For the text-containing cell, return its midpoint in [x, y] coordinate format. 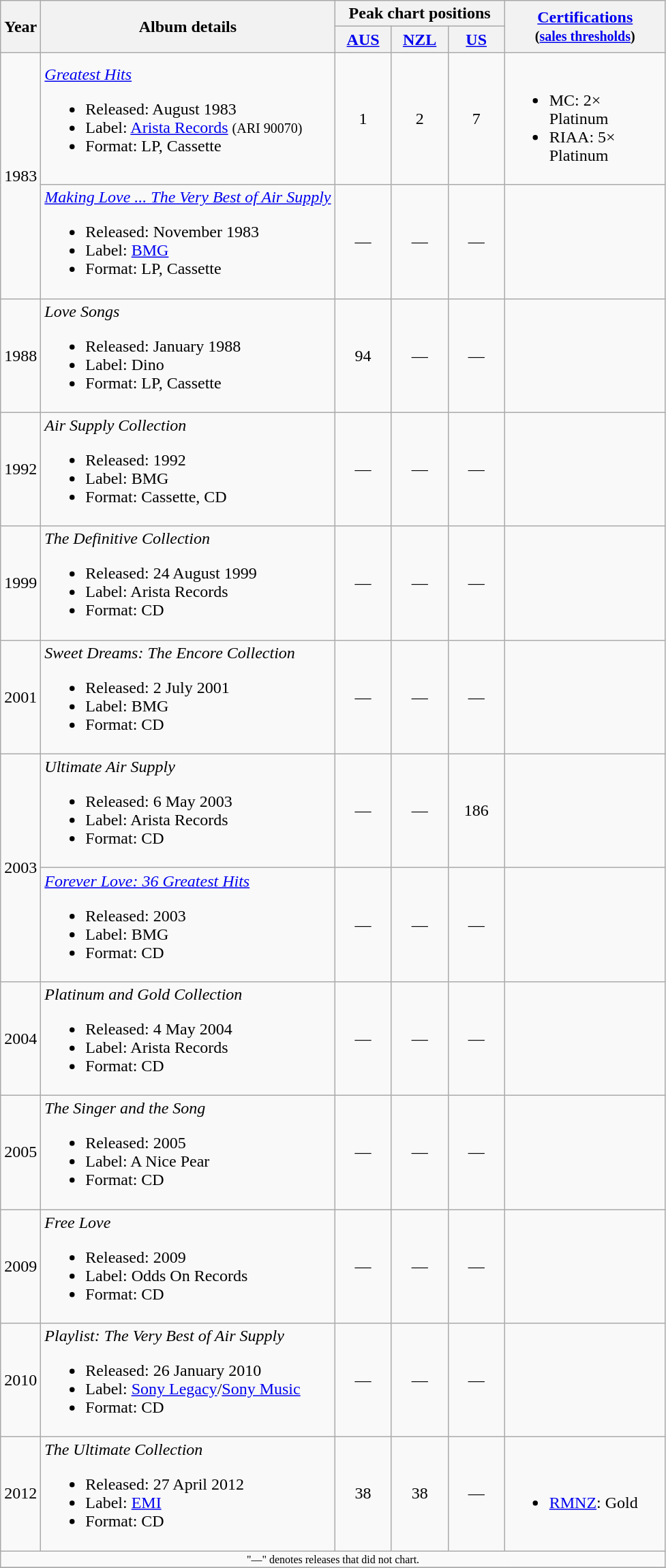
Making Love ... The Very Best of Air SupplyReleased: November 1983Label: BMGFormat: LP, Cassette [188, 241]
1983 [20, 176]
RMNZ: Gold [585, 1494]
2003 [20, 867]
Album details [188, 27]
The Definitive CollectionReleased: 24 August 1999Label: Arista RecordsFormat: CD [188, 583]
2009 [20, 1266]
2004 [20, 1039]
Forever Love: 36 Greatest HitsReleased: 2003Label: BMGFormat: CD [188, 924]
1999 [20, 583]
2010 [20, 1381]
1992 [20, 469]
US [476, 40]
NZL [420, 40]
Certifications(sales thresholds) [585, 27]
1988 [20, 356]
2 [420, 119]
Playlist: The Very Best of Air SupplyReleased: 26 January 2010Label: Sony Legacy/Sony MusicFormat: CD [188, 1381]
94 [363, 356]
2001 [20, 696]
Love SongsReleased: January 1988Label: DinoFormat: LP, Cassette [188, 356]
186 [476, 811]
1 [363, 119]
The Singer and the SongReleased: 2005Label: A Nice PearFormat: CD [188, 1152]
7 [476, 119]
Year [20, 27]
Greatest HitsReleased: August 1983Label: Arista Records (ARI 90070)Format: LP, Cassette [188, 119]
Ultimate Air SupplyReleased: 6 May 2003Label: Arista RecordsFormat: CD [188, 811]
"—" denotes releases that did not chart. [333, 1559]
Sweet Dreams: The Encore CollectionReleased: 2 July 2001Label: BMGFormat: CD [188, 696]
Peak chart positions [420, 14]
Air Supply CollectionReleased: 1992Label: BMGFormat: Cassette, CD [188, 469]
MC: 2× PlatinumRIAA: 5× Platinum [585, 119]
Platinum and Gold CollectionReleased: 4 May 2004Label: Arista RecordsFormat: CD [188, 1039]
AUS [363, 40]
2005 [20, 1152]
2012 [20, 1494]
Free LoveReleased: 2009Label: Odds On RecordsFormat: CD [188, 1266]
The Ultimate CollectionReleased: 27 April 2012Label: EMIFormat: CD [188, 1494]
